Pinpoint the cell where the given text exists, returning its [x, y] midpoint coordinate. 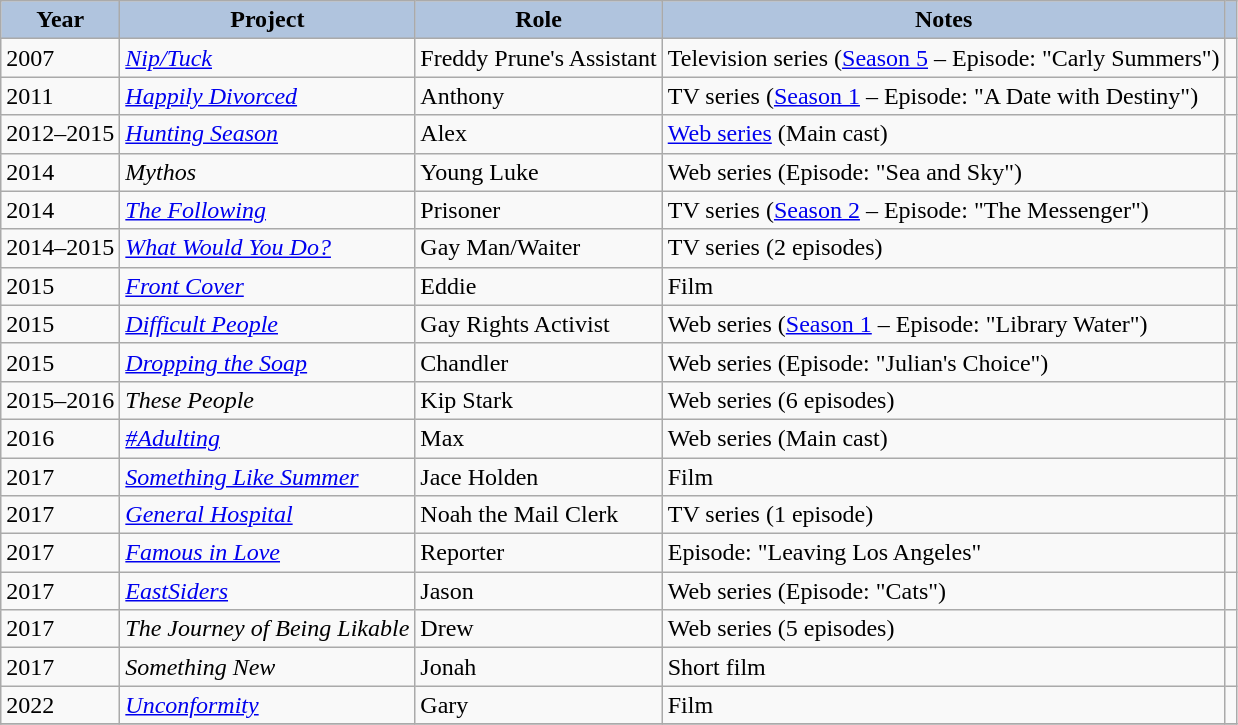
2014–2015 [60, 248]
Reporter [538, 553]
Alex [538, 134]
Drew [538, 629]
2022 [60, 705]
Front Cover [268, 286]
Noah the Mail Clerk [538, 515]
Nip/Tuck [268, 58]
Role [538, 20]
Difficult People [268, 324]
The Following [268, 210]
2016 [60, 438]
Web series (Season 1 – Episode: "Library Water") [944, 324]
Kip Stark [538, 400]
2012–2015 [60, 134]
2011 [60, 96]
Television series (Season 5 – Episode: "Carly Summers") [944, 58]
These People [268, 400]
Happily Divorced [268, 96]
Hunting Season [268, 134]
Short film [944, 667]
Chandler [538, 362]
General Hospital [268, 515]
Mythos [268, 172]
Dropping the Soap [268, 362]
Young Luke [538, 172]
Jonah [538, 667]
#Adulting [268, 438]
2015–2016 [60, 400]
Jason [538, 591]
Web series (Episode: "Sea and Sky") [944, 172]
Gay Man/Waiter [538, 248]
Notes [944, 20]
TV series (Season 1 – Episode: "A Date with Destiny") [944, 96]
Eddie [538, 286]
Max [538, 438]
Web series (5 episodes) [944, 629]
Project [268, 20]
Unconformity [268, 705]
Year [60, 20]
Episode: "Leaving Los Angeles" [944, 553]
Freddy Prune's Assistant [538, 58]
Gary [538, 705]
Something New [268, 667]
The Journey of Being Likable [268, 629]
Web series (Episode: "Cats") [944, 591]
TV series (2 episodes) [944, 248]
What Would You Do? [268, 248]
Jace Holden [538, 477]
Something Like Summer [268, 477]
Web series (6 episodes) [944, 400]
Gay Rights Activist [538, 324]
Anthony [538, 96]
2007 [60, 58]
Prisoner [538, 210]
Famous in Love [268, 553]
Web series (Episode: "Julian's Choice") [944, 362]
TV series (1 episode) [944, 515]
TV series (Season 2 – Episode: "The Messenger") [944, 210]
EastSiders [268, 591]
